Locate the cell with the specified text and output its [X, Y] center coordinate. 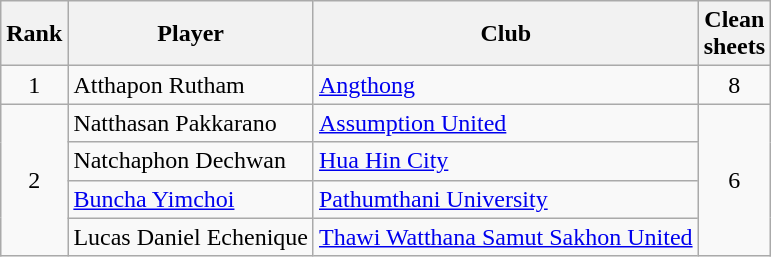
Cleansheets [734, 34]
Rank [34, 34]
Club [506, 34]
Natchaphon Dechwan [191, 161]
Pathumthani University [506, 199]
6 [734, 180]
1 [34, 85]
Lucas Daniel Echenique [191, 237]
8 [734, 85]
Assumption United [506, 123]
Player [191, 34]
2 [34, 180]
Buncha Yimchoi [191, 199]
Hua Hin City [506, 161]
Thawi Watthana Samut Sakhon United [506, 237]
Natthasan Pakkarano [191, 123]
Angthong [506, 85]
Atthapon Rutham [191, 85]
